Capture the cell that displays the provided text and extract its [x, y] central coordinate. 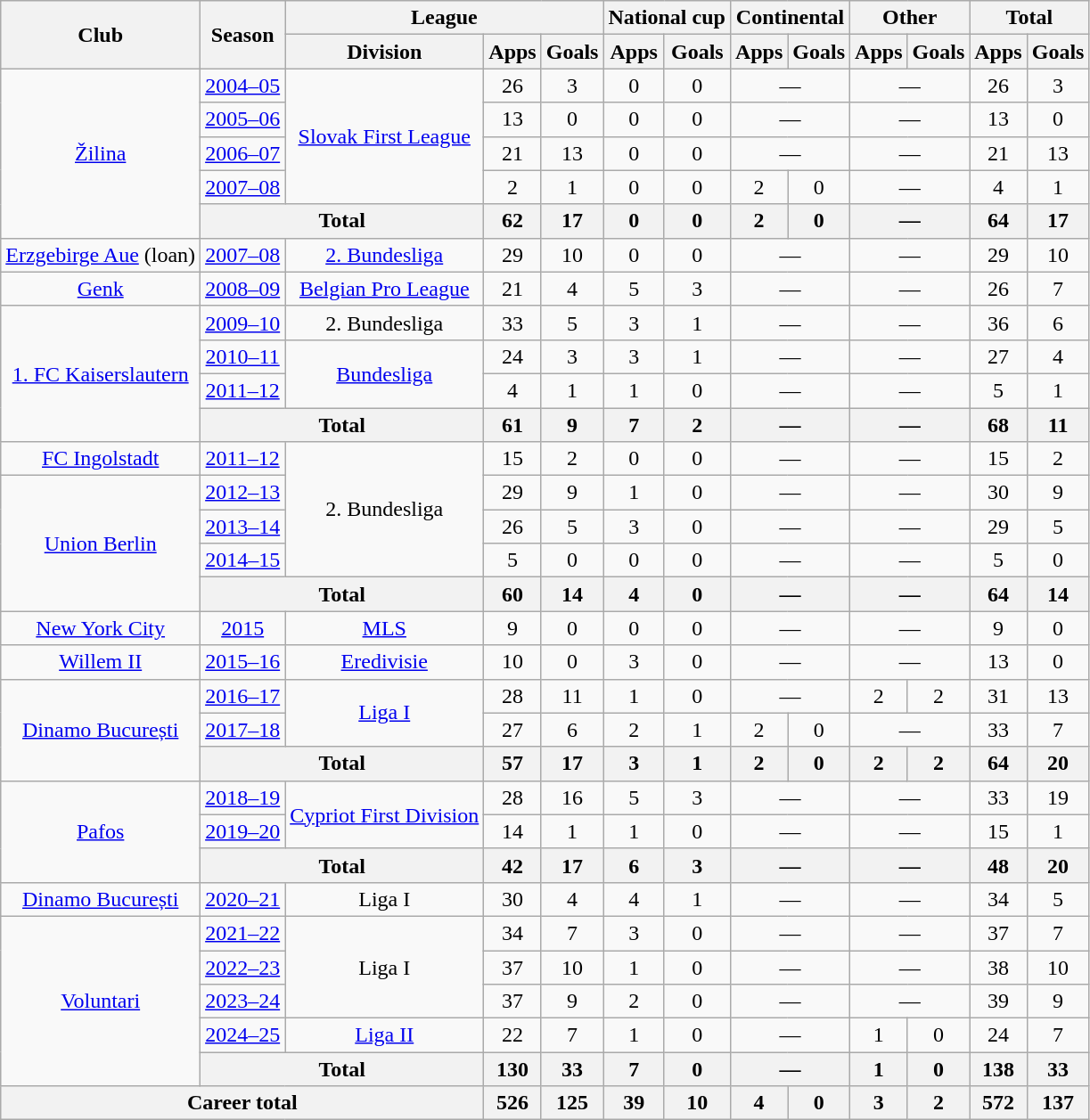
137 [1058, 1103]
Club [101, 35]
Other [910, 18]
57 [512, 764]
Division [385, 52]
Career total [242, 1103]
Cypriot First Division [385, 814]
2015 [242, 628]
2020–21 [242, 899]
130 [512, 1069]
2017–18 [242, 730]
526 [512, 1103]
Eredivisie [385, 662]
2006–07 [242, 153]
Erzgebirge Aue (loan) [101, 255]
Voluntari [101, 1001]
48 [998, 865]
2022–23 [242, 967]
MLS [385, 628]
2014–15 [242, 560]
National cup [667, 18]
2023–24 [242, 1001]
31 [998, 696]
1. FC Kaiserslautern [101, 373]
125 [572, 1103]
Season [242, 35]
61 [512, 425]
2012–13 [242, 493]
2021–22 [242, 933]
Bundesliga [385, 373]
16 [572, 797]
36 [998, 323]
Slovak First League [385, 136]
2019–20 [242, 831]
2024–25 [242, 1035]
2013–14 [242, 527]
2009–10 [242, 323]
Genk [101, 289]
19 [1058, 797]
2015–16 [242, 662]
2010–11 [242, 356]
22 [512, 1035]
Willem II [101, 662]
62 [512, 221]
Union Berlin [101, 544]
New York City [101, 628]
Belgian Pro League [385, 289]
Liga II [385, 1035]
60 [512, 594]
572 [998, 1103]
Žilina [101, 153]
2018–19 [242, 797]
FC Ingolstadt [101, 459]
42 [512, 865]
68 [998, 425]
138 [998, 1069]
Pafos [101, 831]
2016–17 [242, 696]
Continental [790, 18]
38 [998, 967]
2004–05 [242, 86]
2008–09 [242, 289]
League [444, 18]
2005–06 [242, 119]
